Detect which cell encompasses the target text, then output its [x, y] center coordinate. 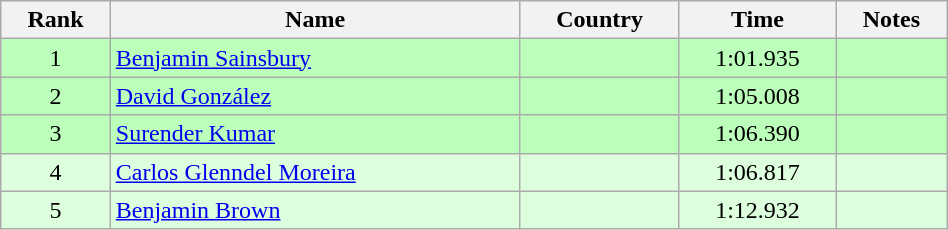
Surender Kumar [315, 134]
1:12.932 [757, 210]
Notes [892, 20]
1 [56, 58]
5 [56, 210]
3 [56, 134]
Benjamin Brown [315, 210]
Carlos Glenndel Moreira [315, 172]
1:06.390 [757, 134]
David González [315, 96]
1:06.817 [757, 172]
1:05.008 [757, 96]
4 [56, 172]
Benjamin Sainsbury [315, 58]
Country [600, 20]
1:01.935 [757, 58]
2 [56, 96]
Time [757, 20]
Rank [56, 20]
Name [315, 20]
